Extract the [X, Y] coordinate from the center of the cell holding the provided text.  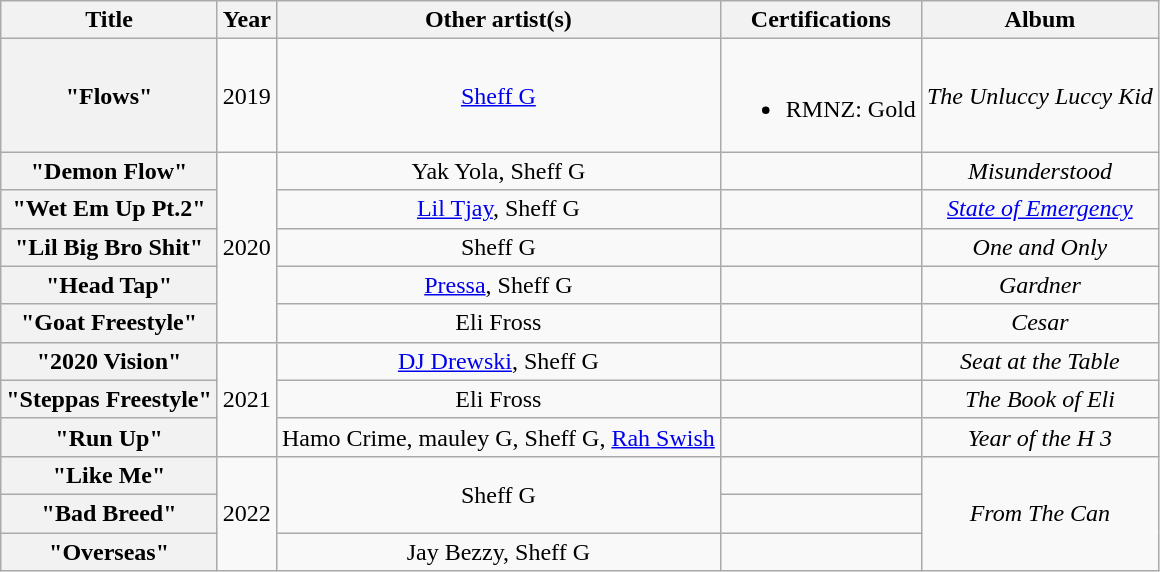
Gardner [1040, 285]
"Bad Breed" [110, 513]
"Head Tap" [110, 285]
"Steppas Freestyle" [110, 399]
DJ Drewski, Sheff G [498, 361]
Other artist(s) [498, 20]
2019 [246, 96]
2020 [246, 247]
Year [246, 20]
The Unluccy Luccy Kid [1040, 96]
State of Emergency [1040, 209]
Pressa, Sheff G [498, 285]
Cesar [1040, 323]
"Overseas" [110, 551]
"Flows" [110, 96]
One and Only [1040, 247]
Certifications [820, 20]
"Wet Em Up Pt.2" [110, 209]
Seat at the Table [1040, 361]
"Demon Flow" [110, 171]
Year of the H 3 [1040, 437]
Hamo Crime, mauley G, Sheff G, Rah Swish [498, 437]
"2020 Vision" [110, 361]
"Run Up" [110, 437]
From The Can [1040, 513]
Lil Tjay, Sheff G [498, 209]
2022 [246, 513]
The Book of Eli [1040, 399]
RMNZ: Gold [820, 96]
"Goat Freestyle" [110, 323]
Jay Bezzy, Sheff G [498, 551]
2021 [246, 399]
"Like Me" [110, 475]
Misunderstood [1040, 171]
Title [110, 20]
Yak Yola, Sheff G [498, 171]
"Lil Big Bro Shit" [110, 247]
Album [1040, 20]
